Locate the cell with the specified text and output its (X, Y) center coordinate. 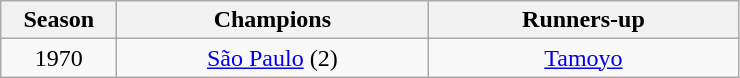
Season (59, 20)
1970 (59, 58)
São Paulo (2) (272, 58)
Champions (272, 20)
Runners-up (584, 20)
Tamoyo (584, 58)
